Identify which cell holds the provided text, then report its [x, y] central coordinate. 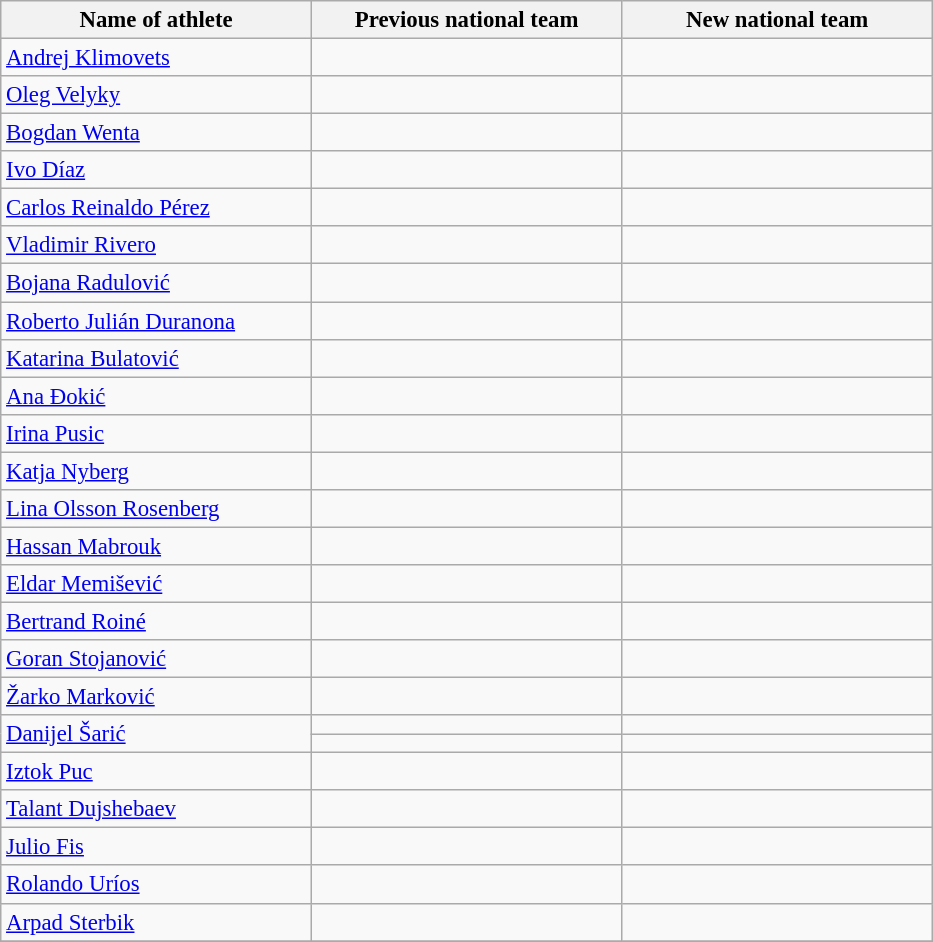
Ana Đokić [156, 396]
Talant Dujshebaev [156, 809]
Roberto Julián Duranona [156, 321]
Žarko Marković [156, 697]
Vladimir Rivero [156, 245]
Carlos Reinaldo Pérez [156, 208]
Julio Fis [156, 847]
Arpad Sterbik [156, 922]
Katja Nyberg [156, 471]
Irina Pusic [156, 433]
Ivo Díaz [156, 170]
Andrej Klimovets [156, 58]
Goran Stojanović [156, 659]
Name of athlete [156, 20]
Lina Olsson Rosenberg [156, 509]
Danijel Šarić [156, 734]
Rolando Uríos [156, 885]
Katarina Bulatović [156, 358]
Bojana Radulović [156, 283]
New national team [778, 20]
Bertrand Roiné [156, 621]
Eldar Memišević [156, 584]
Iztok Puc [156, 772]
Bogdan Wenta [156, 133]
Oleg Velyky [156, 95]
Hassan Mabrouk [156, 546]
Previous national team [466, 20]
